Identify which cell holds the provided text, then report its (x, y) central coordinate. 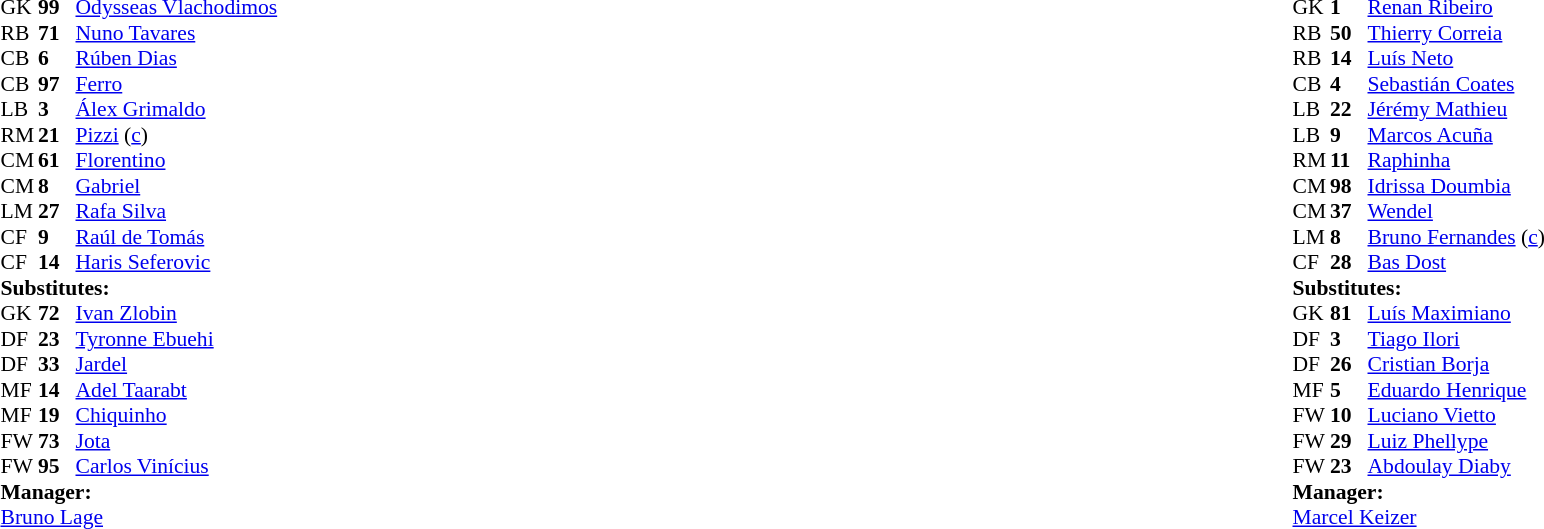
71 (57, 33)
Ferro (177, 84)
50 (1349, 33)
37 (1349, 211)
Carlos Vinícius (177, 467)
Ivan Zlobin (177, 313)
27 (57, 211)
6 (57, 59)
21 (57, 135)
Adel Taarabt (177, 390)
73 (57, 441)
Jardel (177, 365)
4 (1349, 84)
Raúl de Tomás (177, 237)
97 (57, 84)
22 (1349, 109)
Haris Seferovic (177, 263)
Rúben Dias (177, 59)
Florentino (177, 161)
Manager: (138, 492)
Rafa Silva (177, 211)
Jota (177, 441)
81 (1349, 313)
33 (57, 365)
5 (1349, 390)
Álex Grimaldo (177, 109)
Chiquinho (177, 415)
98 (1349, 186)
Nuno Tavares (177, 33)
95 (57, 467)
72 (57, 313)
Pizzi (c) (177, 135)
61 (57, 161)
28 (1349, 263)
Tyronne Ebuehi (177, 339)
26 (1349, 365)
29 (1349, 441)
10 (1349, 415)
Substitutes: (138, 288)
19 (57, 415)
11 (1349, 161)
Gabriel (177, 186)
